Extract the (X, Y) coordinate from the center of the cell holding the provided text.  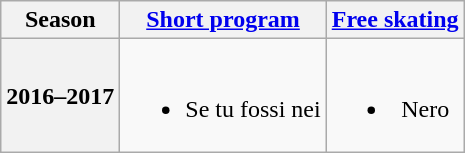
Short program (223, 20)
Se tu fossi nei (223, 96)
Nero (395, 96)
Season (60, 20)
Free skating (395, 20)
2016–2017 (60, 96)
